From the cell containing the given text, extract its center point as [x, y] coordinate. 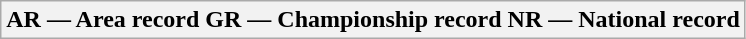
AR — Area record GR — Championship record NR — National record [374, 20]
